Detect which cell encompasses the target text, then output its (X, Y) center coordinate. 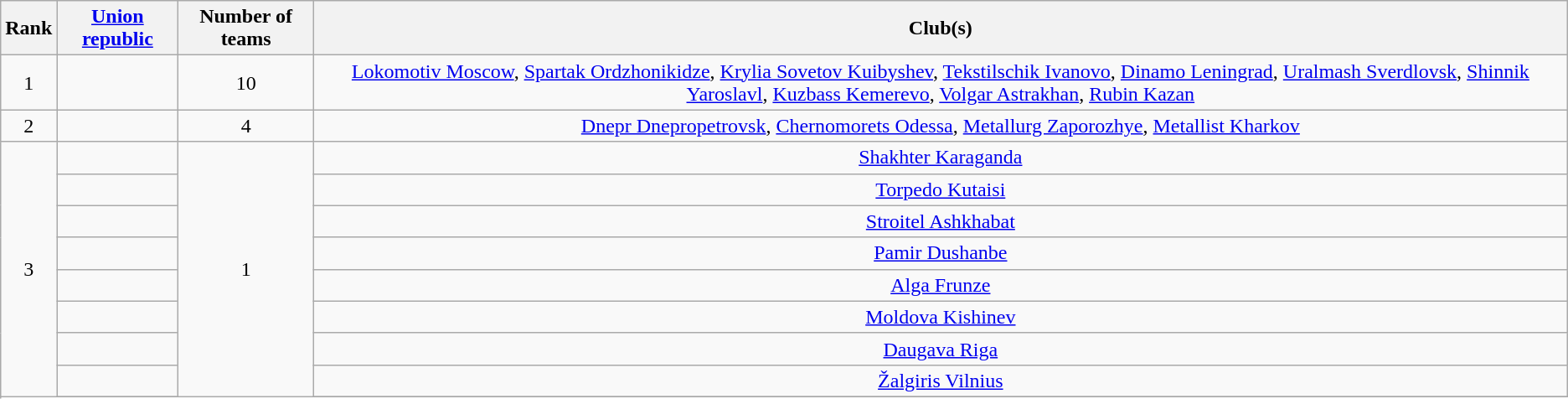
Alga Frunze (940, 285)
Daugava Riga (940, 349)
Stroitel Ashkhabat (940, 221)
Club(s) (940, 28)
Pamir Dushanbe (940, 253)
2 (28, 126)
Moldova Kishinev (940, 317)
Dnepr Dnepropetrovsk, Chernomorets Odessa, Metallurg Zaporozhye, Metallist Kharkov (940, 126)
10 (246, 82)
Number of teams (246, 28)
3 (28, 269)
Union republic (117, 28)
Rank (28, 28)
Žalgiris Vilnius (940, 381)
Shakhter Karaganda (940, 158)
Torpedo Kutaisi (940, 189)
4 (246, 126)
